Provide the [x, y] coordinate of the cell's center where the given text is located.  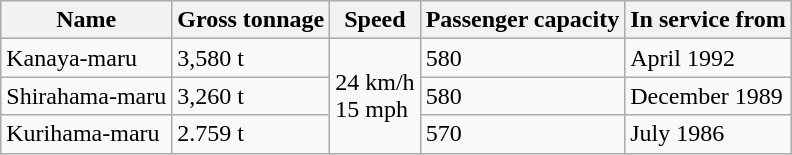
3,580 t [251, 58]
December 1989 [708, 96]
24 km/h15 mph [375, 96]
In service from [708, 20]
Shirahama-maru [86, 96]
Passenger capacity [522, 20]
Gross tonnage [251, 20]
3,260 t [251, 96]
Name [86, 20]
570 [522, 134]
Kurihama-maru [86, 134]
Kanaya-maru [86, 58]
April 1992 [708, 58]
Speed [375, 20]
July 1986 [708, 134]
2.759 t [251, 134]
